Scan for the cell matching the given text and deliver its [x, y] coordinate at center. 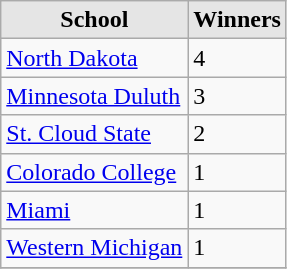
School [94, 20]
3 [238, 96]
North Dakota [94, 58]
2 [238, 134]
St. Cloud State [94, 134]
Colorado College [94, 172]
Western Michigan [94, 248]
Winners [238, 20]
Miami [94, 210]
4 [238, 58]
Minnesota Duluth [94, 96]
